Locate the cell with the specified text and output its [x, y] center coordinate. 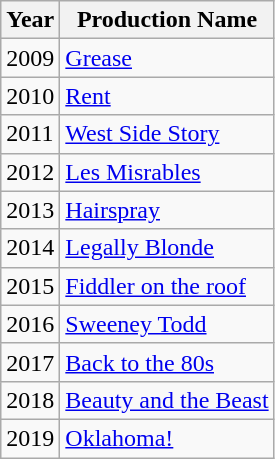
2010 [30, 96]
Hairspray [167, 210]
Fiddler on the roof [167, 286]
2019 [30, 438]
2011 [30, 134]
2015 [30, 286]
Production Name [167, 20]
Sweeney Todd [167, 324]
Beauty and the Beast [167, 400]
Oklahoma! [167, 438]
2013 [30, 210]
2017 [30, 362]
2016 [30, 324]
West Side Story [167, 134]
2009 [30, 58]
Back to the 80s [167, 362]
Legally Blonde [167, 248]
Year [30, 20]
Rent [167, 96]
Les Misrables [167, 172]
Grease [167, 58]
2018 [30, 400]
2012 [30, 172]
2014 [30, 248]
